Scan for the cell matching the given text and deliver its [X, Y] coordinate at center. 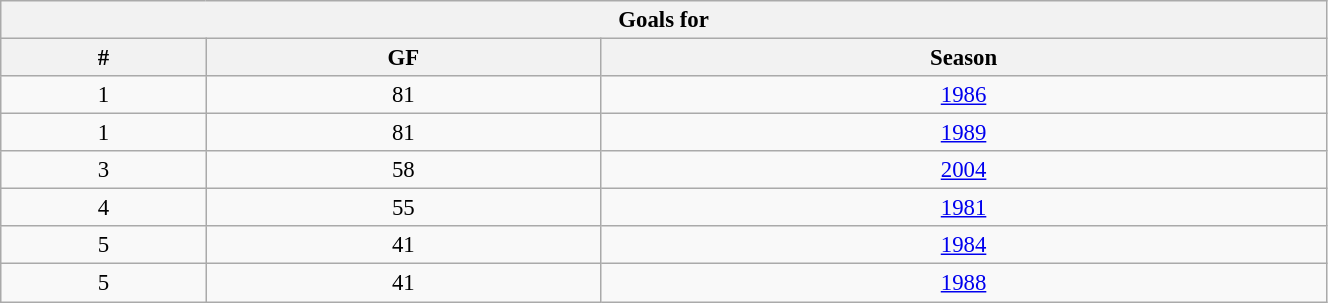
55 [404, 208]
GF [404, 58]
3 [104, 170]
1981 [964, 208]
4 [104, 208]
Goals for [664, 20]
58 [404, 170]
1984 [964, 245]
Season [964, 58]
# [104, 58]
1989 [964, 133]
1988 [964, 283]
2004 [964, 170]
1986 [964, 95]
